Search for the cell housing the specified text and yield its (x, y) center coordinate. 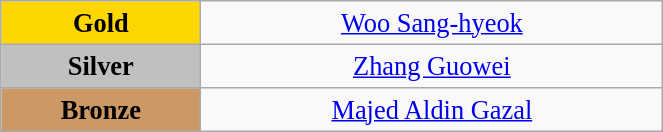
Gold (101, 22)
Zhang Guowei (432, 66)
Silver (101, 66)
Bronze (101, 109)
Woo Sang-hyeok (432, 22)
Majed Aldin Gazal (432, 109)
